Extract the (X, Y) coordinate from the center of the cell holding the provided text.  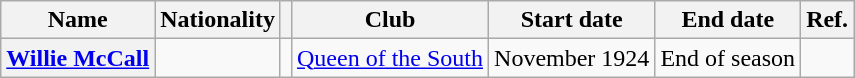
Ref. (828, 20)
Club (390, 20)
Name (78, 20)
Willie McCall (78, 58)
End date (728, 20)
End of season (728, 58)
November 1924 (572, 58)
Nationality (218, 20)
Queen of the South (390, 58)
Start date (572, 20)
